Extract the [x, y] coordinate from the center of the cell holding the provided text.  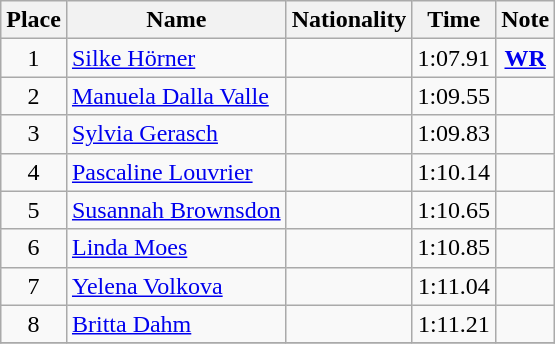
1:10.65 [454, 210]
1:09.55 [454, 96]
7 [34, 286]
Silke Hörner [176, 58]
8 [34, 324]
1:11.21 [454, 324]
1:11.04 [454, 286]
1 [34, 58]
Place [34, 20]
Susannah Brownsdon [176, 210]
5 [34, 210]
Linda Moes [176, 248]
6 [34, 248]
4 [34, 172]
2 [34, 96]
1:10.14 [454, 172]
Time [454, 20]
Nationality [349, 20]
WR [526, 58]
Sylvia Gerasch [176, 134]
Yelena Volkova [176, 286]
Britta Dahm [176, 324]
1:09.83 [454, 134]
Manuela Dalla Valle [176, 96]
Name [176, 20]
3 [34, 134]
1:10.85 [454, 248]
Pascaline Louvrier [176, 172]
1:07.91 [454, 58]
Note [526, 20]
